Scan for the cell matching the given text and deliver its (X, Y) coordinate at center. 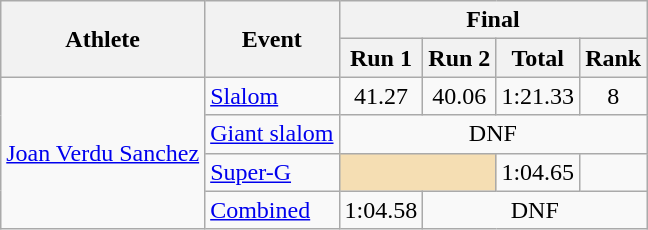
Slalom (272, 96)
40.06 (460, 96)
Combined (272, 210)
1:04.58 (381, 210)
Run 1 (381, 58)
Total (538, 58)
Giant slalom (272, 134)
Rank (614, 58)
Super-G (272, 172)
8 (614, 96)
41.27 (381, 96)
Run 2 (460, 58)
1:21.33 (538, 96)
1:04.65 (538, 172)
Final (493, 20)
Event (272, 39)
Joan Verdu Sanchez (103, 153)
Athlete (103, 39)
